Return the [x, y] coordinate for the center point of the cell that contains the specified text.  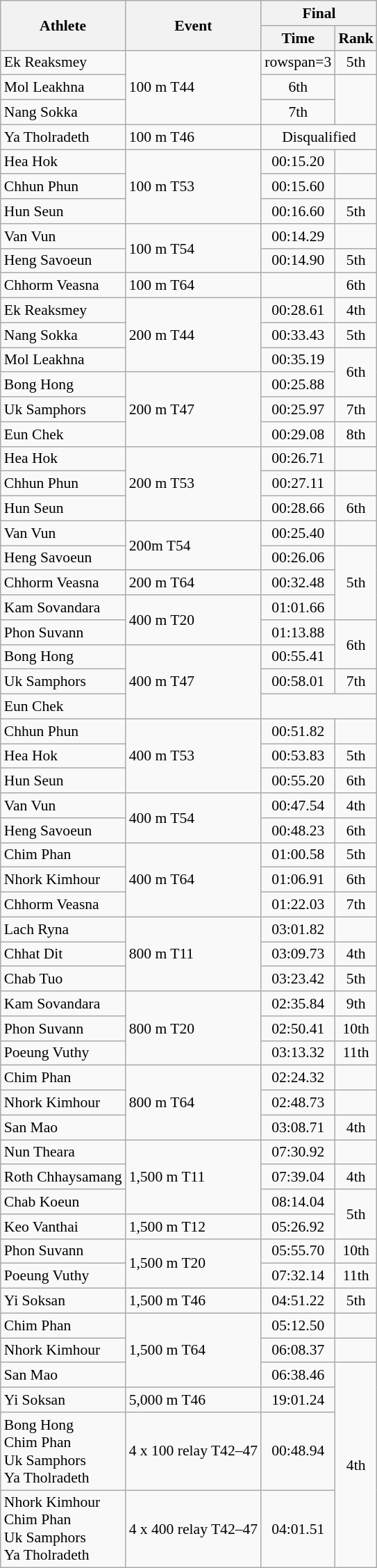
Final [319, 13]
19:01.24 [298, 1400]
04:51.22 [298, 1301]
00:51.82 [298, 731]
00:28.66 [298, 509]
800 m T11 [194, 954]
Lach Ryna [63, 929]
00:16.60 [298, 211]
200 m T47 [194, 410]
5,000 m T46 [194, 1400]
02:48.73 [298, 1103]
03:09.73 [298, 954]
Chhat Dit [63, 954]
00:28.61 [298, 311]
00:25.88 [298, 385]
9th [355, 1004]
07:39.04 [298, 1177]
00:32.48 [298, 583]
100 m T64 [194, 286]
800 m T64 [194, 1102]
02:24.32 [298, 1078]
Rank [355, 38]
400 m T54 [194, 817]
Roth Chhaysamang [63, 1177]
00:55.41 [298, 657]
400 m T53 [194, 756]
8th [355, 434]
00:53.83 [298, 756]
03:23.42 [298, 979]
Athlete [63, 25]
04:01.51 [298, 1529]
00:25.40 [298, 533]
400 m T47 [194, 681]
4 x 100 relay T42–47 [194, 1451]
00:15.60 [298, 187]
Bong HongChim PhanUk SamphorsYa Tholradeth [63, 1451]
Time [298, 38]
4 x 400 relay T42–47 [194, 1529]
100 m T44 [194, 88]
200 m T53 [194, 484]
00:27.11 [298, 484]
02:50.41 [298, 1029]
Nhork KimhourChim PhanUk SamphorsYa Tholradeth [63, 1529]
00:58.01 [298, 682]
100 m T46 [194, 137]
07:30.92 [298, 1152]
Keo Vanthai [63, 1227]
03:01.82 [298, 929]
05:12.50 [298, 1325]
200 m T44 [194, 335]
00:33.43 [298, 335]
Chab Tuo [63, 979]
00:25.97 [298, 409]
02:35.84 [298, 1004]
Ya Tholradeth [63, 137]
00:26.06 [298, 558]
1,500 m T20 [194, 1264]
800 m T20 [194, 1029]
03:08.71 [298, 1127]
100 m T54 [194, 249]
Event [194, 25]
01:00.58 [298, 855]
01:06.91 [298, 880]
06:08.37 [298, 1350]
00:26.71 [298, 459]
00:48.94 [298, 1451]
00:47.54 [298, 806]
Nun Theara [63, 1152]
03:13.32 [298, 1053]
00:14.29 [298, 236]
05:55.70 [298, 1251]
07:32.14 [298, 1276]
Disqualified [319, 137]
400 m T20 [194, 620]
rowspan=3 [298, 63]
00:14.90 [298, 261]
1,500 m T11 [194, 1177]
200 m T64 [194, 583]
1,500 m T64 [194, 1350]
01:01.66 [298, 607]
00:29.08 [298, 434]
06:38.46 [298, 1375]
00:35.19 [298, 360]
08:14.04 [298, 1202]
Chab Koeun [63, 1202]
1,500 m T46 [194, 1301]
100 m T53 [194, 186]
200m T54 [194, 545]
1,500 m T12 [194, 1227]
00:48.23 [298, 831]
400 m T64 [194, 880]
00:15.20 [298, 162]
00:55.20 [298, 781]
01:13.88 [298, 632]
01:22.03 [298, 905]
05:26.92 [298, 1227]
